Find where the given text appears and provide that cell's center as [X, Y] coordinate. 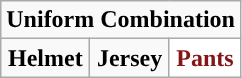
Pants [204, 58]
Jersey [130, 58]
Uniform Combination [121, 20]
Helmet [46, 58]
